Determine the [X, Y] coordinate at the center of the cell enclosing the given text.  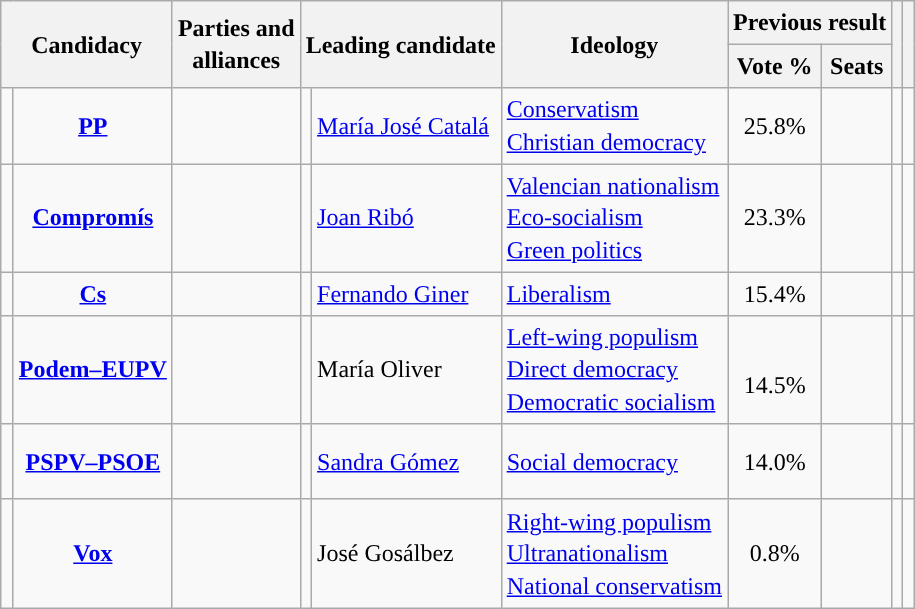
María José Catalá [407, 126]
Joan Ribó [407, 218]
José Gosálbez [407, 553]
María Oliver [407, 369]
15.4% [775, 294]
Liberalism [614, 294]
Sandra Gómez [407, 461]
Left-wing populismDirect democracyDemocratic socialism [614, 369]
Candidacy [87, 44]
Ideology [614, 44]
0.8% [775, 553]
PP [92, 126]
Vox [92, 553]
Podem–EUPV [92, 369]
Seats [857, 66]
Cs [92, 294]
PSPV–PSOE [92, 461]
25.8% [775, 126]
Previous result [810, 22]
14.5% [775, 369]
Leading candidate [400, 44]
Parties andalliances [236, 44]
Social democracy [614, 461]
Valencian nationalismEco-socialismGreen politics [614, 218]
Vote % [775, 66]
Fernando Giner [407, 294]
23.3% [775, 218]
ConservatismChristian democracy [614, 126]
14.0% [775, 461]
Compromís [92, 218]
Right-wing populismUltranationalismNational conservatism [614, 553]
